Extract the (X, Y) coordinate from the center of the cell holding the provided text.  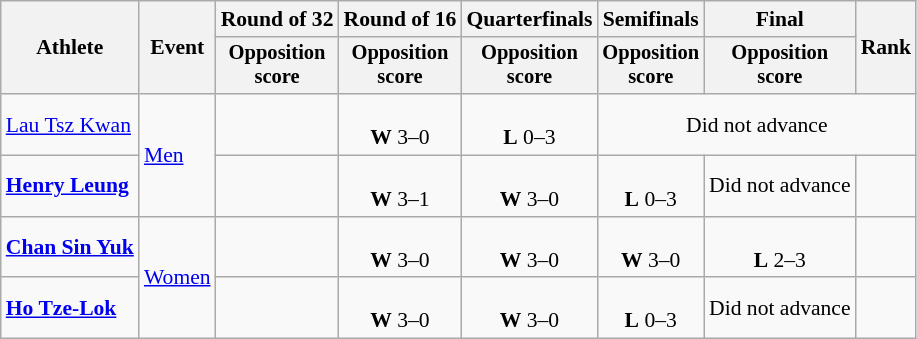
Semifinals (650, 19)
Lau Tsz Kwan (70, 124)
L 2–3 (780, 248)
Round of 32 (278, 19)
Rank (886, 48)
Ho Tze-Lok (70, 308)
Chan Sin Yuk (70, 248)
Round of 16 (400, 19)
Final (780, 19)
W 3–1 (400, 186)
Henry Leung (70, 186)
Quarterfinals (529, 19)
Athlete (70, 48)
Event (178, 48)
Women (178, 278)
Men (178, 155)
